Identify which cell holds the provided text, then report its (X, Y) central coordinate. 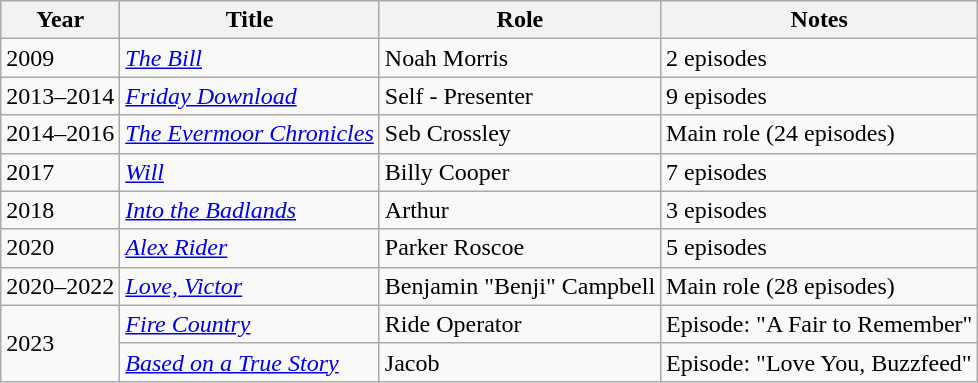
Role (520, 20)
Noah Morris (520, 58)
Benjamin "Benji" Campbell (520, 286)
Fire Country (250, 324)
2017 (60, 172)
The Bill (250, 58)
Notes (820, 20)
Jacob (520, 362)
Will (250, 172)
5 episodes (820, 248)
2014–2016 (60, 134)
Arthur (520, 210)
Alex Rider (250, 248)
Parker Roscoe (520, 248)
2020 (60, 248)
Friday Download (250, 96)
Year (60, 20)
Title (250, 20)
Main role (24 episodes) (820, 134)
Self - Presenter (520, 96)
Love, Victor (250, 286)
Episode: "A Fair to Remember" (820, 324)
The Evermoor Chronicles (250, 134)
3 episodes (820, 210)
Episode: "Love You, Buzzfeed" (820, 362)
Ride Operator (520, 324)
7 episodes (820, 172)
2013–2014 (60, 96)
2023 (60, 343)
2009 (60, 58)
Into the Badlands (250, 210)
Main role (28 episodes) (820, 286)
Billy Cooper (520, 172)
2018 (60, 210)
Seb Crossley (520, 134)
2020–2022 (60, 286)
2 episodes (820, 58)
9 episodes (820, 96)
Based on a True Story (250, 362)
